Identify which cell holds the provided text, then report its [X, Y] central coordinate. 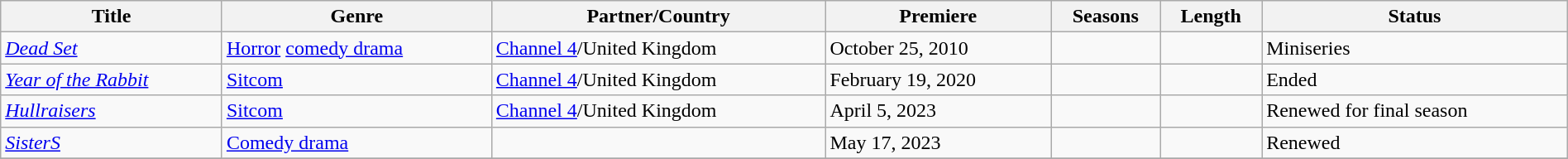
Premiere [938, 17]
Year of the Rabbit [112, 79]
Length [1211, 17]
Title [112, 17]
Comedy drama [356, 142]
Dead Set [112, 48]
Genre [356, 17]
Partner/Country [658, 17]
February 19, 2020 [938, 79]
Hullraisers [112, 111]
April 5, 2023 [938, 111]
Horror comedy drama [356, 48]
Ended [1415, 79]
May 17, 2023 [938, 142]
SisterS [112, 142]
Miniseries [1415, 48]
Renewed [1415, 142]
Renewed for final season [1415, 111]
Seasons [1106, 17]
Status [1415, 17]
October 25, 2010 [938, 48]
